Output the [X, Y] coordinate of the center of the cell containing the given text.  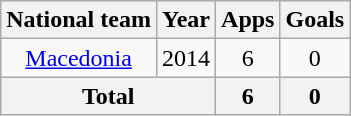
Total [108, 96]
Year [186, 20]
Macedonia [79, 58]
National team [79, 20]
2014 [186, 58]
Goals [315, 20]
Apps [248, 20]
